Determine the (x, y) coordinate at the center of the cell enclosing the given text.  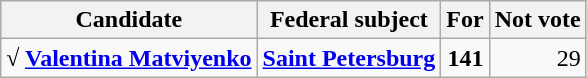
Saint Petersburg (349, 58)
Candidate (129, 20)
141 (465, 58)
√ Valentina Matviyenko (129, 58)
Not vote (538, 20)
Federal subject (349, 20)
29 (538, 58)
For (465, 20)
